From the cell containing the given text, extract its center point as [x, y] coordinate. 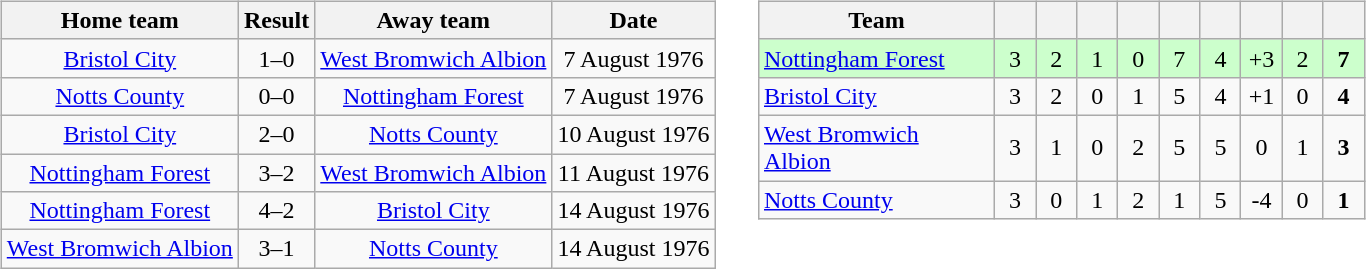
2–0 [276, 134]
4–2 [276, 211]
11 August 1976 [634, 173]
+1 [1262, 96]
0–0 [276, 96]
3–2 [276, 173]
1–0 [276, 58]
+3 [1262, 58]
Result [276, 20]
3–1 [276, 249]
Team [876, 20]
-4 [1262, 199]
10 August 1976 [634, 134]
Date [634, 20]
Away team [434, 20]
Home team [120, 20]
